Output the (X, Y) coordinate of the center of the cell containing the given text.  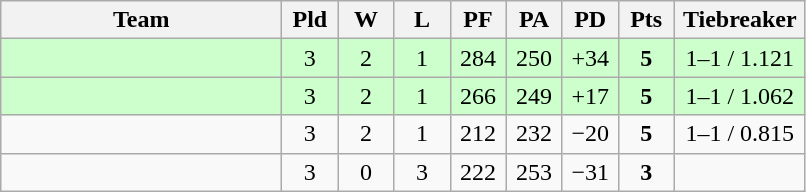
250 (534, 58)
232 (534, 134)
Pld (310, 20)
PA (534, 20)
1–1 / 1.062 (740, 96)
284 (478, 58)
212 (478, 134)
253 (534, 172)
L (422, 20)
0 (366, 172)
1–1 / 0.815 (740, 134)
Pts (646, 20)
249 (534, 96)
−20 (590, 134)
+34 (590, 58)
PF (478, 20)
Team (142, 20)
Tiebreaker (740, 20)
+17 (590, 96)
222 (478, 172)
W (366, 20)
PD (590, 20)
1–1 / 1.121 (740, 58)
266 (478, 96)
−31 (590, 172)
